Find where the given text appears and provide that cell's center as [x, y] coordinate. 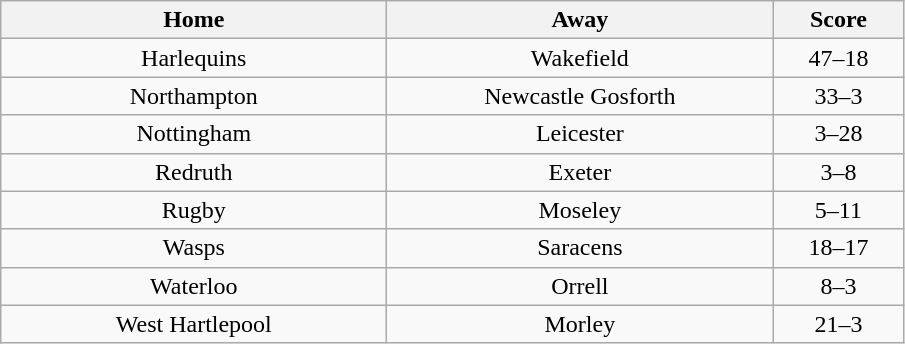
Leicester [580, 134]
33–3 [838, 96]
Waterloo [194, 286]
Away [580, 20]
Redruth [194, 172]
Saracens [580, 248]
47–18 [838, 58]
Score [838, 20]
3–8 [838, 172]
Newcastle Gosforth [580, 96]
Rugby [194, 210]
Nottingham [194, 134]
21–3 [838, 324]
West Hartlepool [194, 324]
Morley [580, 324]
Home [194, 20]
3–28 [838, 134]
Moseley [580, 210]
18–17 [838, 248]
Northampton [194, 96]
5–11 [838, 210]
Wasps [194, 248]
Wakefield [580, 58]
Orrell [580, 286]
8–3 [838, 286]
Exeter [580, 172]
Harlequins [194, 58]
